For the text-containing cell, return its midpoint in [X, Y] coordinate format. 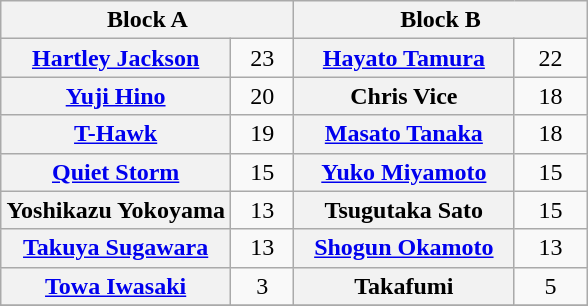
Towa Iwasaki [116, 286]
Yuko Miyamoto [404, 172]
Quiet Storm [116, 172]
5 [550, 286]
Takuya Sugawara [116, 248]
Block B [440, 20]
Chris Vice [404, 96]
Yuji Hino [116, 96]
Hartley Jackson [116, 58]
Shogun Okamoto [404, 248]
Block A [148, 20]
Yoshikazu Yokoyama [116, 210]
22 [550, 58]
Masato Tanaka [404, 134]
19 [262, 134]
20 [262, 96]
Tsugutaka Sato [404, 210]
23 [262, 58]
Hayato Tamura [404, 58]
T-Hawk [116, 134]
Takafumi [404, 286]
3 [262, 286]
